Return the [X, Y] coordinate for the center point of the cell that contains the specified text.  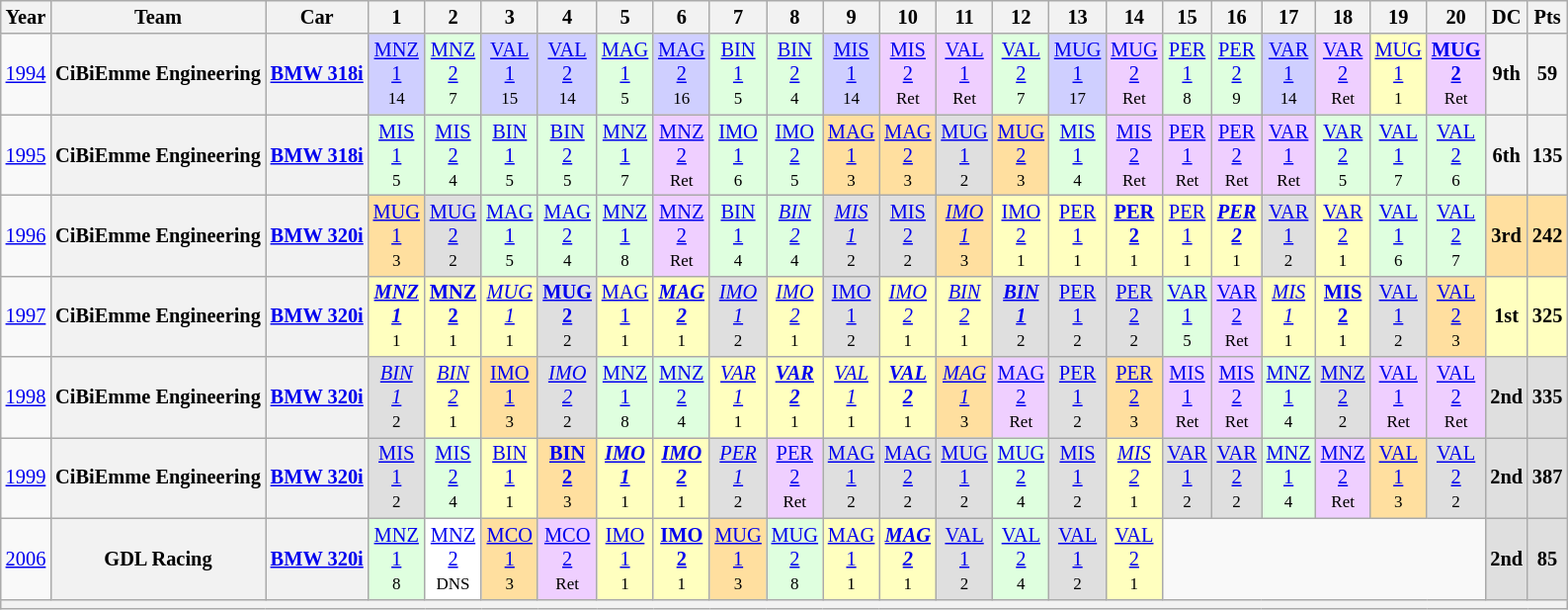
PER23 [1134, 397]
VAL26 [1456, 155]
1999 [26, 478]
1 [397, 17]
MUG23 [1022, 155]
387 [1547, 478]
VAL115 [510, 74]
GDL Racing [158, 559]
MNZ24 [682, 397]
15 [1187, 17]
MIS15 [397, 155]
VAL214 [567, 74]
MAG23 [907, 155]
13 [1077, 17]
4 [567, 17]
PER29 [1237, 74]
MNZ2DNS [453, 559]
1995 [26, 155]
Team [158, 17]
59 [1547, 74]
1997 [26, 316]
1998 [26, 397]
242 [1547, 235]
VAR25 [1344, 155]
VAR22 [1237, 478]
DC [1506, 17]
1st [1506, 316]
9th [1506, 74]
MNZ17 [624, 155]
VAL22 [1456, 478]
BIN25 [567, 155]
VAL2Ret [1456, 397]
PER22 [1134, 316]
1996 [26, 235]
VAL23 [1456, 316]
10 [907, 17]
Pts [1547, 17]
Car [317, 17]
BIN11 [510, 478]
VAL11 [852, 397]
MUG24 [1022, 478]
MCO2Ret [567, 559]
1994 [26, 74]
VAL13 [1399, 478]
6th [1506, 155]
MAG216 [682, 74]
9 [852, 17]
IMO22 [567, 397]
8 [794, 17]
335 [1547, 397]
MUG28 [794, 559]
6 [682, 17]
VAL17 [1399, 155]
MCO13 [510, 559]
VAR1Ret [1288, 155]
VAR114 [1288, 74]
MIS14 [1077, 155]
IMO25 [794, 155]
VAR15 [1187, 316]
5 [624, 17]
16 [1237, 17]
MIS11 [1288, 316]
MAG2Ret [1022, 397]
2 [453, 17]
VAL24 [1022, 559]
MNZ22 [1344, 397]
19 [1399, 17]
2006 [26, 559]
MAG12 [852, 478]
MNZ21 [453, 316]
MUG117 [1077, 74]
VAL16 [1399, 235]
MNZ11 [397, 316]
MNZ27 [453, 74]
MAG24 [567, 235]
MIS1Ret [1187, 397]
20 [1456, 17]
18 [1344, 17]
IMO16 [737, 155]
135 [1547, 155]
VAR11 [737, 397]
3rd [1506, 235]
PER18 [1187, 74]
3 [510, 17]
17 [1288, 17]
12 [1022, 17]
MNZ114 [397, 74]
14 [1134, 17]
85 [1547, 559]
BIN14 [737, 235]
Year [26, 17]
11 [964, 17]
PER1Ret [1187, 155]
MIS22 [907, 235]
325 [1547, 316]
MIS114 [852, 74]
BIN23 [567, 478]
7 [737, 17]
MAG22 [907, 478]
